Capture the cell that displays the provided text and extract its (X, Y) central coordinate. 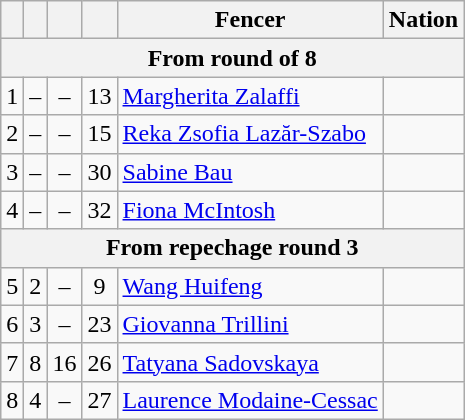
Tatyana Sadovskaya (250, 362)
Fencer (250, 20)
From repechage round 3 (232, 248)
Fiona McIntosh (250, 210)
30 (100, 172)
5 (12, 286)
Giovanna Trillini (250, 324)
7 (12, 362)
27 (100, 400)
Reka Zsofia Lazăr-Szabo (250, 134)
Margherita Zalaffi (250, 96)
16 (64, 362)
Sabine Bau (250, 172)
6 (12, 324)
From round of 8 (232, 58)
26 (100, 362)
13 (100, 96)
15 (100, 134)
9 (100, 286)
1 (12, 96)
23 (100, 324)
Nation (423, 20)
Laurence Modaine-Cessac (250, 400)
Wang Huifeng (250, 286)
32 (100, 210)
